Locate the cell with the specified text and output its [X, Y] center coordinate. 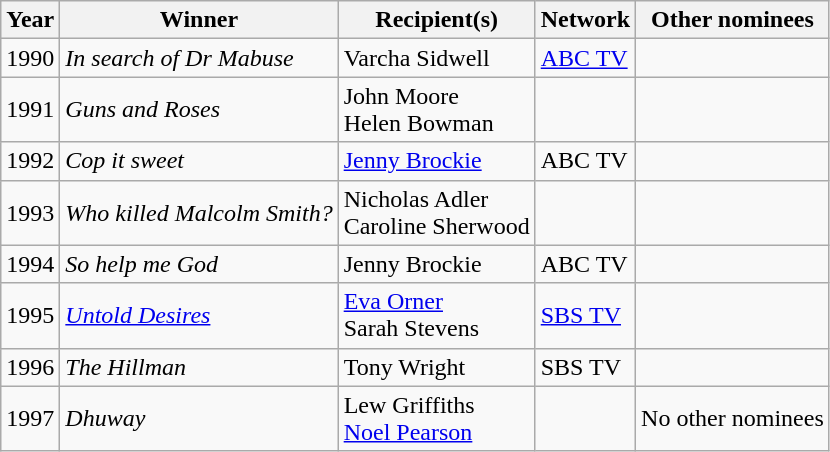
No other nominees [733, 418]
Winner [199, 20]
1992 [30, 161]
Other nominees [733, 20]
1991 [30, 110]
So help me God [199, 264]
Dhuway [199, 418]
Varcha Sidwell [436, 58]
1994 [30, 264]
Lew Griffiths Noel Pearson [436, 418]
Recipient(s) [436, 20]
Guns and Roses [199, 110]
Cop it sweet [199, 161]
Nicholas Adler Caroline Sherwood [436, 212]
Eva Orner Sarah Stevens [436, 316]
1990 [30, 58]
1993 [30, 212]
The Hillman [199, 367]
In search of Dr Mabuse [199, 58]
Untold Desires [199, 316]
1997 [30, 418]
Tony Wright [436, 367]
Who killed Malcolm Smith? [199, 212]
1996 [30, 367]
John Moore Helen Bowman [436, 110]
Network [585, 20]
Year [30, 20]
1995 [30, 316]
